Search for the cell housing the specified text and yield its [X, Y] center coordinate. 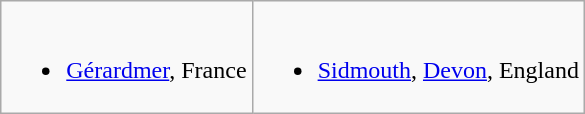
Sidmouth, Devon, England [418, 58]
Gérardmer, France [126, 58]
